Capture the cell that displays the provided text and extract its (x, y) central coordinate. 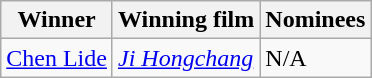
Chen Lide (57, 58)
Winner (57, 20)
Winning film (186, 20)
Nominees (316, 20)
N/A (316, 58)
Ji Hongchang (186, 58)
